Pinpoint the cell where the given text exists, returning its (X, Y) midpoint coordinate. 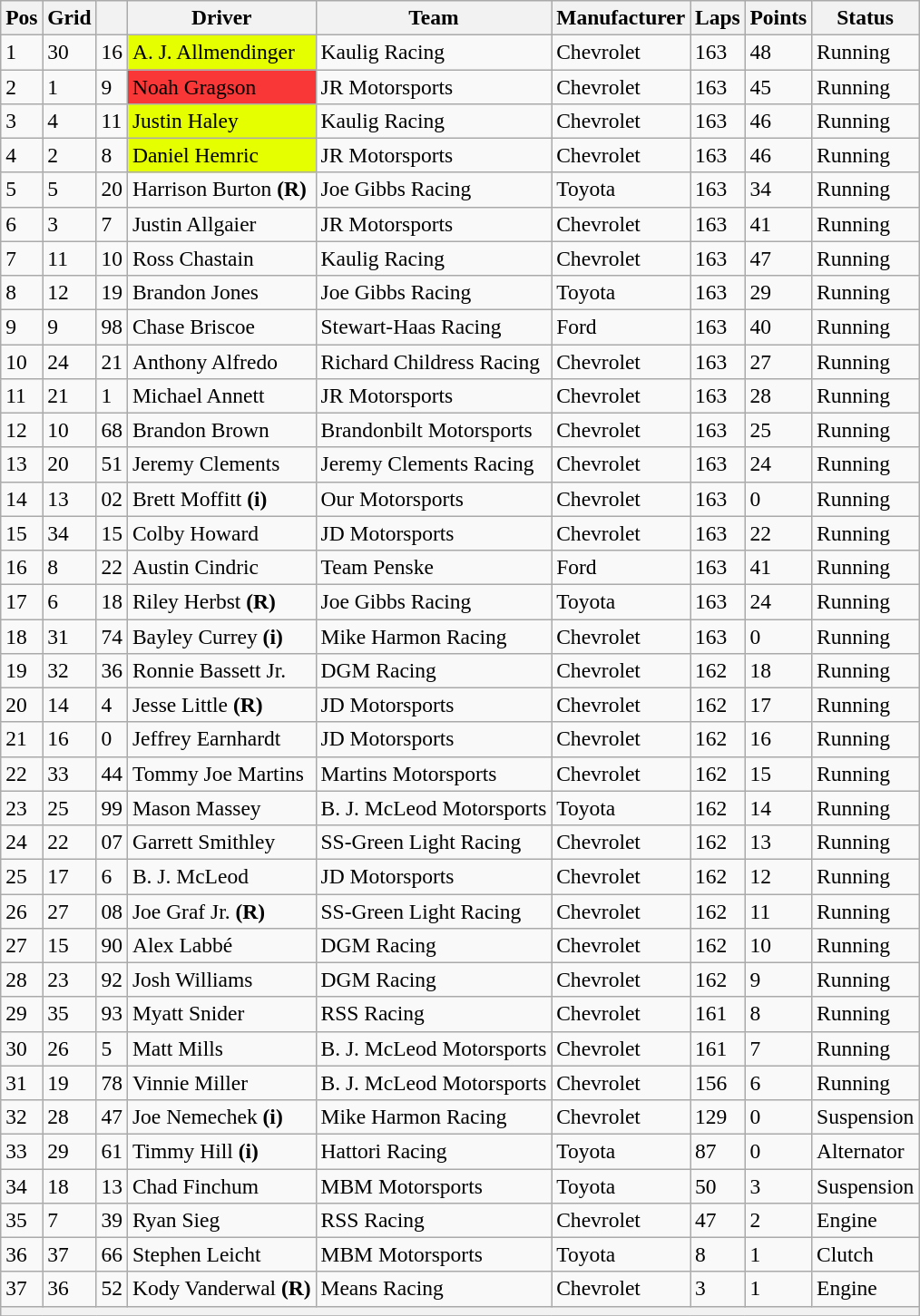
Chase Briscoe (221, 327)
Status (866, 17)
Stephen Leicht (221, 1254)
Vinnie Miller (221, 1083)
Mason Massey (221, 808)
Michael Annett (221, 395)
Laps (719, 17)
Joe Nemechek (i) (221, 1116)
Tommy Joe Martins (221, 774)
Harrison Burton (R) (221, 190)
Alternator (866, 1151)
Colby Howard (221, 533)
Richard Childress Racing (434, 361)
Jesse Little (R) (221, 705)
Garrett Smithley (221, 842)
40 (778, 327)
Means Racing (434, 1289)
Team (434, 17)
Josh Williams (221, 980)
48 (778, 52)
Brandon Brown (221, 430)
78 (112, 1083)
Brandonbilt Motorsports (434, 430)
Our Motorsports (434, 499)
Martins Motorsports (434, 774)
B. J. McLeod (221, 876)
Myatt Snider (221, 1014)
156 (719, 1083)
Jeremy Clements (221, 464)
Driver (221, 17)
Kody Vanderwal (R) (221, 1289)
Justin Haley (221, 121)
Points (778, 17)
Alex Labbé (221, 945)
129 (719, 1116)
Clutch (866, 1254)
Joe Graf Jr. (R) (221, 911)
Jeffrey Earnhardt (221, 739)
92 (112, 980)
93 (112, 1014)
Manufacturer (621, 17)
Timmy Hill (i) (221, 1151)
Jeremy Clements Racing (434, 464)
Bayley Currey (i) (221, 636)
Hattori Racing (434, 1151)
Pos (22, 17)
51 (112, 464)
39 (112, 1220)
66 (112, 1254)
A. J. Allmendinger (221, 52)
44 (112, 774)
Anthony Alfredo (221, 361)
Brandon Jones (221, 292)
74 (112, 636)
Team Penske (434, 567)
Matt Mills (221, 1048)
Brett Moffitt (i) (221, 499)
Austin Cindric (221, 567)
Stewart-Haas Racing (434, 327)
Ronnie Bassett Jr. (221, 670)
Riley Herbst (R) (221, 601)
Ross Chastain (221, 258)
07 (112, 842)
45 (778, 86)
08 (112, 911)
Grid (69, 17)
52 (112, 1289)
02 (112, 499)
Justin Allgaier (221, 224)
98 (112, 327)
50 (719, 1185)
90 (112, 945)
68 (112, 430)
Chad Finchum (221, 1185)
Ryan Sieg (221, 1220)
Noah Gragson (221, 86)
99 (112, 808)
87 (719, 1151)
61 (112, 1151)
Daniel Hemric (221, 155)
